Capture the cell that displays the provided text and extract its [X, Y] central coordinate. 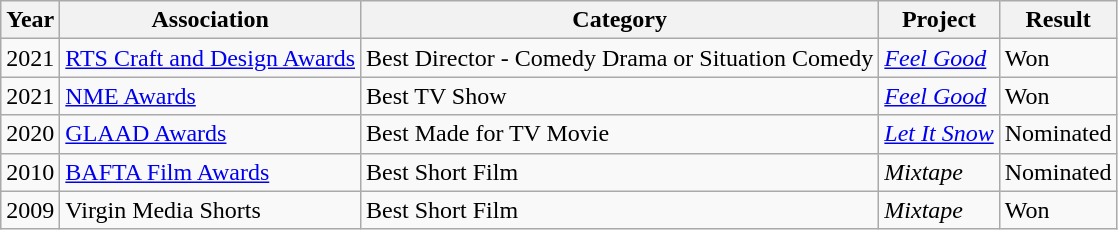
2020 [30, 134]
Result [1058, 20]
Category [620, 20]
Association [210, 20]
Best Director - Comedy Drama or Situation Comedy [620, 58]
Best Made for TV Movie [620, 134]
Let It Snow [939, 134]
2009 [30, 210]
Best TV Show [620, 96]
GLAAD Awards [210, 134]
Project [939, 20]
NME Awards [210, 96]
Year [30, 20]
BAFTA Film Awards [210, 172]
RTS Craft and Design Awards [210, 58]
2010 [30, 172]
Virgin Media Shorts [210, 210]
